Capture the cell that displays the provided text and extract its (X, Y) central coordinate. 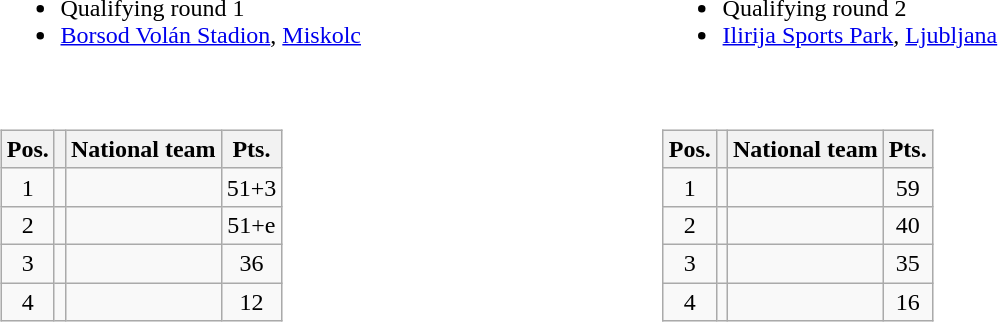
35 (908, 263)
16 (908, 301)
59 (908, 187)
51+e (252, 225)
12 (252, 301)
36 (252, 263)
40 (908, 225)
51+3 (252, 187)
